Pinpoint the cell where the given text exists, returning its (x, y) midpoint coordinate. 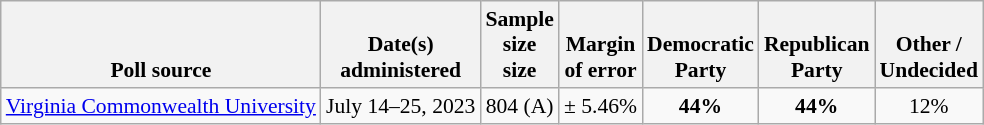
DemocraticParty (700, 44)
Virginia Commonwealth University (161, 106)
Date(s)administered (400, 44)
RepublicanParty (817, 44)
July 14–25, 2023 (400, 106)
Marginof error (600, 44)
Other /Undecided (929, 44)
804 (A) (519, 106)
12% (929, 106)
± 5.46% (600, 106)
Samplesizesize (519, 44)
Poll source (161, 44)
